Locate the cell with the specified text and output its (x, y) center coordinate. 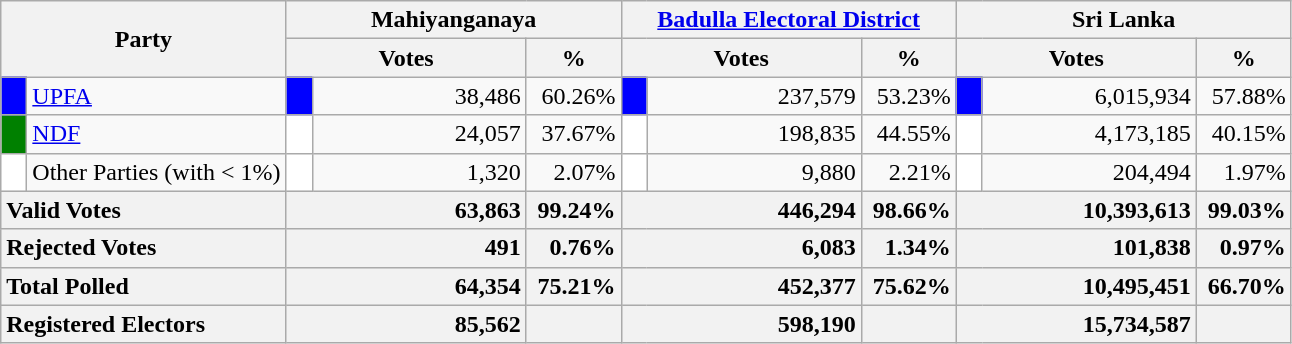
0.76% (574, 248)
2.21% (908, 172)
53.23% (908, 96)
37.67% (574, 134)
Rejected Votes (144, 248)
66.70% (1244, 286)
1,320 (419, 172)
15,734,587 (1076, 324)
Party (144, 39)
446,294 (741, 210)
38,486 (419, 96)
Registered Electors (144, 324)
2.07% (574, 172)
64,354 (406, 286)
99.03% (1244, 210)
6,015,934 (1089, 96)
1.97% (1244, 172)
598,190 (741, 324)
44.55% (908, 134)
Other Parties (with < 1%) (156, 172)
1.34% (908, 248)
198,835 (754, 134)
UPFA (156, 96)
204,494 (1089, 172)
Badulla Electoral District (788, 20)
0.97% (1244, 248)
452,377 (741, 286)
4,173,185 (1089, 134)
NDF (156, 134)
10,495,451 (1076, 286)
57.88% (1244, 96)
75.62% (908, 286)
Valid Votes (144, 210)
99.24% (574, 210)
85,562 (406, 324)
101,838 (1076, 248)
10,393,613 (1076, 210)
75.21% (574, 286)
24,057 (419, 134)
60.26% (574, 96)
40.15% (1244, 134)
Total Polled (144, 286)
6,083 (741, 248)
98.66% (908, 210)
63,863 (406, 210)
Mahiyanganaya (454, 20)
9,880 (754, 172)
237,579 (754, 96)
491 (406, 248)
Sri Lanka (1124, 20)
